Find where the given text appears and provide that cell's center as [X, Y] coordinate. 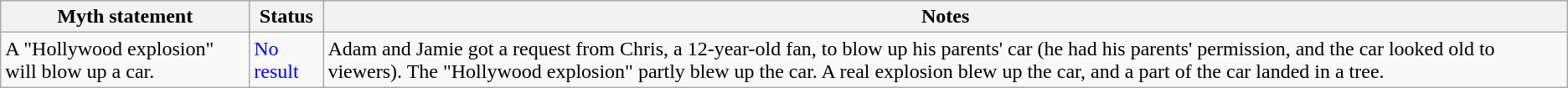
Myth statement [126, 17]
No result [286, 60]
Status [286, 17]
A "Hollywood explosion" will blow up a car. [126, 60]
Notes [945, 17]
